Detect which cell encompasses the target text, then output its (x, y) center coordinate. 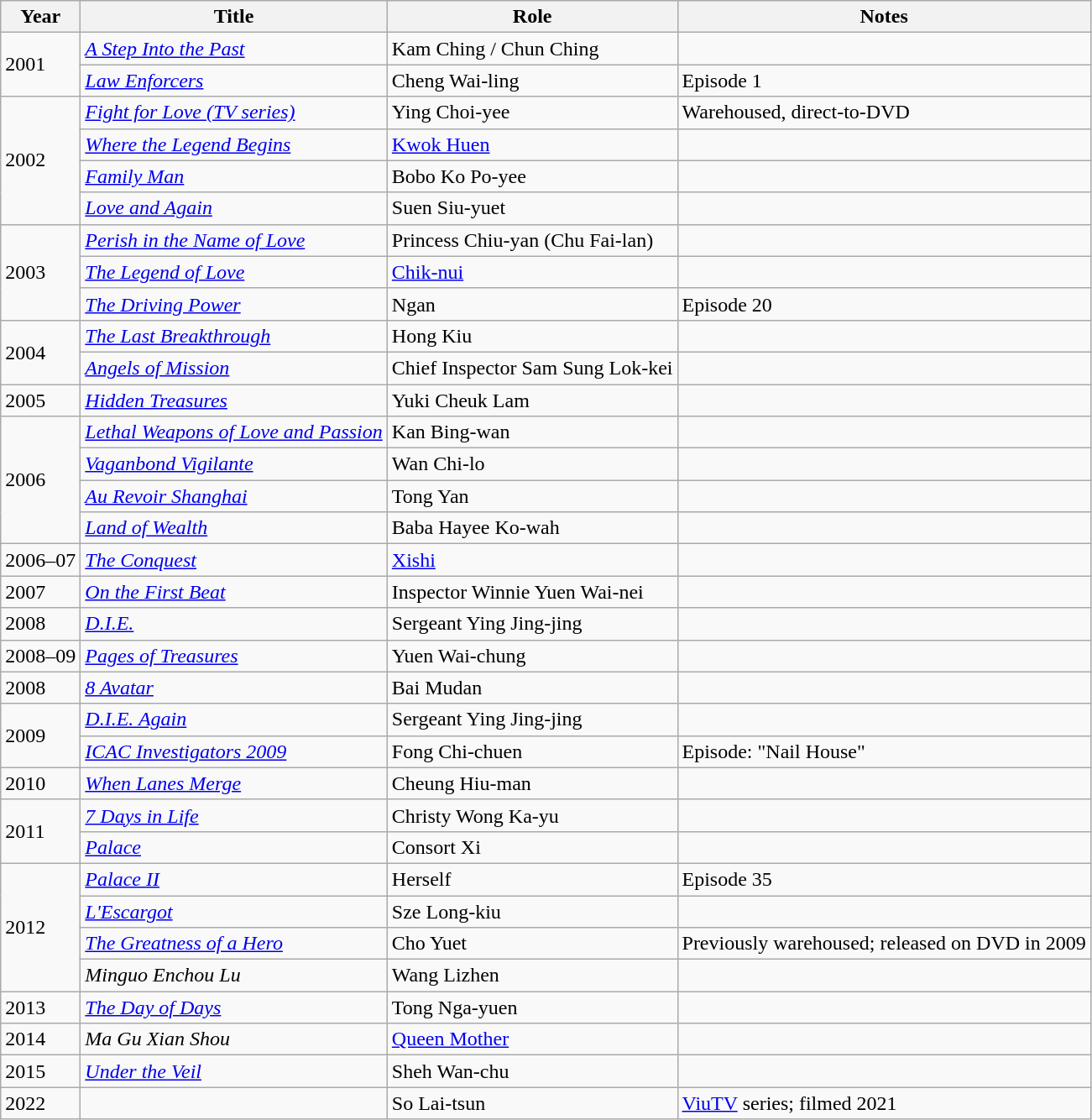
Fong Chi-chuen (532, 751)
Xishi (532, 560)
Ngan (532, 304)
2022 (40, 1103)
Episode 20 (884, 304)
2014 (40, 1039)
Previously warehoused; released on DVD in 2009 (884, 944)
The Conquest (234, 560)
2003 (40, 272)
Cho Yuet (532, 944)
When Lanes Merge (234, 783)
The Driving Power (234, 304)
2002 (40, 160)
Notes (884, 17)
Perish in the Name of Love (234, 240)
Episode 35 (884, 879)
Tong Nga-yuen (532, 1007)
Baba Hayee Ko-wah (532, 528)
Bai Mudan (532, 688)
2004 (40, 352)
Sheh Wan-chu (532, 1071)
Chik-nui (532, 272)
The Greatness of a Hero (234, 944)
Cheng Wai-ling (532, 81)
Under the Veil (234, 1071)
Palace II (234, 879)
Minguo Enchou Lu (234, 976)
Palace (234, 847)
2006 (40, 480)
A Step Into the Past (234, 49)
The Day of Days (234, 1007)
Christy Wong Ka-yu (532, 815)
2009 (40, 735)
Vaganbond Vigilante (234, 464)
Au Revoir Shanghai (234, 496)
L'Escargot (234, 911)
The Last Breakthrough (234, 336)
Episode 1 (884, 81)
Herself (532, 879)
ViuTV series; filmed 2021 (884, 1103)
2005 (40, 400)
Family Man (234, 176)
D.I.E. (234, 624)
Kwok Huen (532, 144)
Princess Chiu-yan (Chu Fai-lan) (532, 240)
Cheung Hiu-man (532, 783)
8 Avatar (234, 688)
2011 (40, 831)
Hidden Treasures (234, 400)
2006–07 (40, 560)
2010 (40, 783)
The Legend of Love (234, 272)
2012 (40, 927)
Wan Chi-lo (532, 464)
Episode: "Nail House" (884, 751)
Chief Inspector Sam Sung Lok-kei (532, 368)
Hong Kiu (532, 336)
Kan Bing-wan (532, 432)
So Lai-tsun (532, 1103)
Ying Choi-yee (532, 113)
Tong Yan (532, 496)
Year (40, 17)
2001 (40, 65)
Lethal Weapons of Love and Passion (234, 432)
Love and Again (234, 208)
Inspector Winnie Yuen Wai-nei (532, 592)
2013 (40, 1007)
Kam Ching / Chun Ching (532, 49)
Land of Wealth (234, 528)
On the First Beat (234, 592)
2007 (40, 592)
Wang Lizhen (532, 976)
Fight for Love (TV series) (234, 113)
ICAC Investigators 2009 (234, 751)
Consort Xi (532, 847)
2015 (40, 1071)
Suen Siu-yuet (532, 208)
Pages of Treasures (234, 656)
Ma Gu Xian Shou (234, 1039)
D.I.E. Again (234, 720)
Yuki Cheuk Lam (532, 400)
2008–09 (40, 656)
Title (234, 17)
Warehoused, direct-to-DVD (884, 113)
Yuen Wai-chung (532, 656)
Queen Mother (532, 1039)
Law Enforcers (234, 81)
Bobo Ko Po-yee (532, 176)
Angels of Mission (234, 368)
Sze Long-kiu (532, 911)
Role (532, 17)
Where the Legend Begins (234, 144)
7 Days in Life (234, 815)
